From the cell containing the given text, extract its center point as [x, y] coordinate. 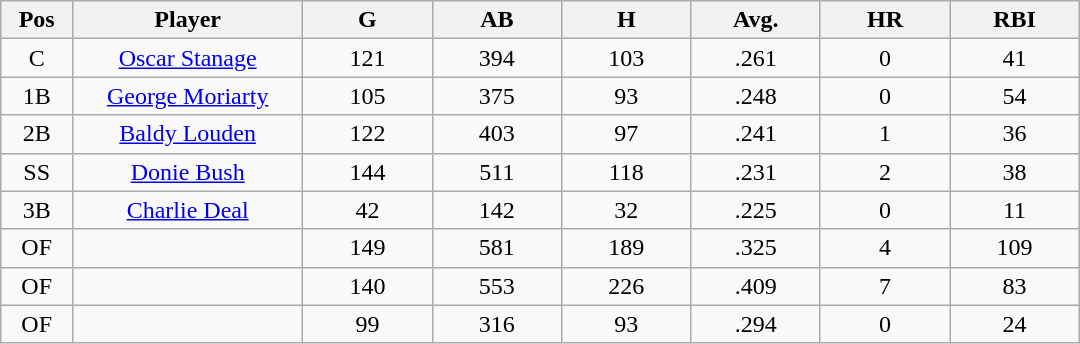
RBI [1014, 20]
4 [884, 248]
.231 [756, 172]
140 [368, 286]
SS [37, 172]
Player [188, 20]
.294 [756, 324]
Baldy Louden [188, 134]
109 [1014, 248]
105 [368, 96]
99 [368, 324]
394 [496, 58]
11 [1014, 210]
George Moriarty [188, 96]
.409 [756, 286]
32 [626, 210]
41 [1014, 58]
42 [368, 210]
Pos [37, 20]
375 [496, 96]
AB [496, 20]
149 [368, 248]
.241 [756, 134]
7 [884, 286]
54 [1014, 96]
.225 [756, 210]
103 [626, 58]
189 [626, 248]
HR [884, 20]
Charlie Deal [188, 210]
2B [37, 134]
1 [884, 134]
581 [496, 248]
403 [496, 134]
38 [1014, 172]
316 [496, 324]
36 [1014, 134]
G [368, 20]
118 [626, 172]
142 [496, 210]
122 [368, 134]
.261 [756, 58]
144 [368, 172]
C [37, 58]
Avg. [756, 20]
.248 [756, 96]
Oscar Stanage [188, 58]
2 [884, 172]
121 [368, 58]
83 [1014, 286]
553 [496, 286]
24 [1014, 324]
511 [496, 172]
Donie Bush [188, 172]
226 [626, 286]
3B [37, 210]
1B [37, 96]
.325 [756, 248]
H [626, 20]
97 [626, 134]
